Capture the cell that displays the provided text and extract its [X, Y] central coordinate. 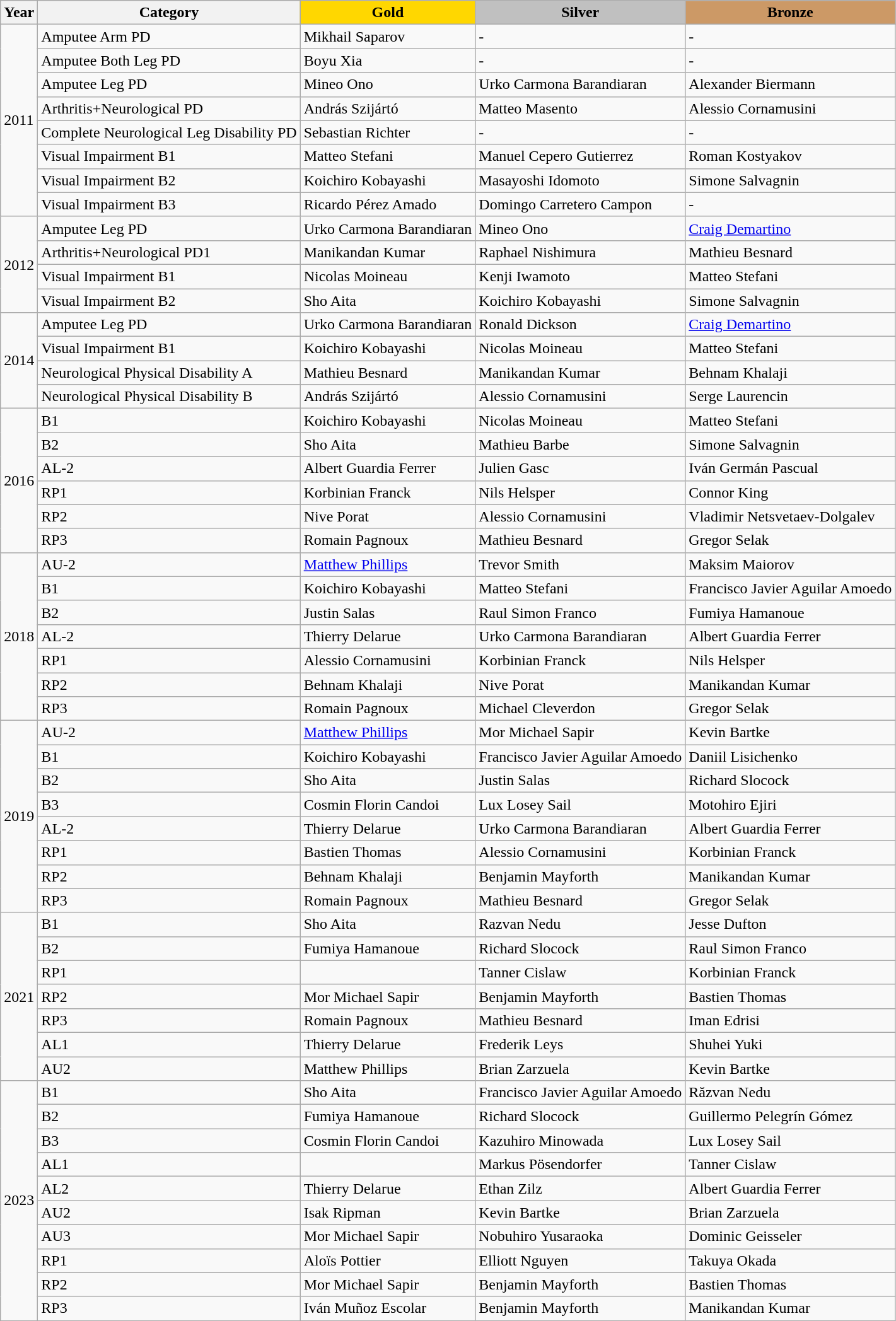
Vladimir Netsvetaev-Dolgalev [791, 516]
Michael Cleverdon [580, 709]
Guillermo Pelegrín Gómez [791, 1117]
Neurological Physical Disability B [169, 397]
Isak Ripman [388, 1213]
Silver [580, 13]
Markus Pösendorfer [580, 1165]
Ricardo Pérez Amado [388, 204]
2012 [19, 264]
Arthritis+Neurological PD [169, 108]
Visual Impairment B3 [169, 204]
2016 [19, 480]
Complete Neurological Leg Disability PD [169, 132]
Aloïs Pottier [388, 1260]
Serge Laurencin [791, 397]
Iman Edrisi [791, 1020]
Jesse Dufton [791, 924]
2011 [19, 120]
AU3 [169, 1237]
Kazuhiro Minowada [580, 1141]
Category [169, 13]
2018 [19, 636]
Mathieu Barbe [580, 445]
Amputee Arm PD [169, 37]
Neurological Physical Disability A [169, 373]
Ethan Zilz [580, 1189]
2023 [19, 1201]
Kenji Iwamoto [580, 276]
Bronze [791, 13]
Shuhei Yuki [791, 1044]
Razvan Nedu [580, 924]
2019 [19, 817]
Julien Gasc [580, 468]
Dominic Geisseler [791, 1237]
Takuya Okada [791, 1260]
Maksim Maiorov [791, 564]
Manuel Cepero Gutierrez [580, 156]
2014 [19, 361]
Nobuhiro Yusaraoka [580, 1237]
2021 [19, 996]
Matteo Masento [580, 108]
Year [19, 13]
Gold [388, 13]
Raphael Nishimura [580, 252]
AL2 [169, 1189]
Sebastian Richter [388, 132]
Daniil Lisichenko [791, 757]
Frederik Leys [580, 1044]
Alexander Biermann [791, 84]
Connor King [791, 492]
Domingo Carretero Campon [580, 204]
Masayoshi Idomoto [580, 180]
Amputee Both Leg PD [169, 61]
Roman Kostyakov [791, 156]
Boyu Xia [388, 61]
Motohiro Ejiri [791, 805]
Iván Muñoz Escolar [388, 1308]
Arthritis+Neurological PD1 [169, 252]
Răzvan Nedu [791, 1093]
Iván Germán Pascual [791, 468]
Elliott Nguyen [580, 1260]
Ronald Dickson [580, 325]
Trevor Smith [580, 564]
Mikhail Saparov [388, 37]
